Return (X, Y) of the center of cell containing provided text 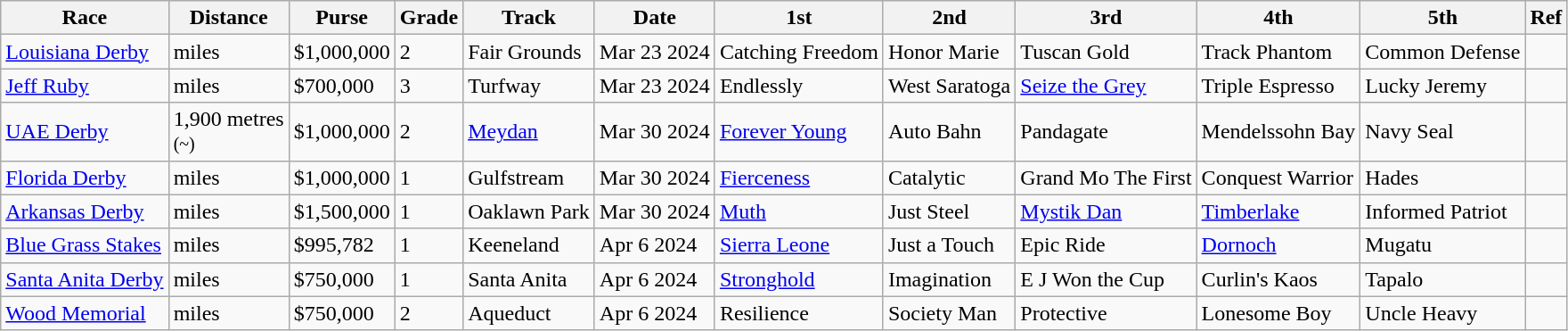
Conquest Warrior (1278, 178)
Tuscan Gold (1107, 52)
Epic Ride (1107, 245)
3rd (1107, 18)
Keeneland (529, 245)
Santa Anita Derby (85, 279)
Wood Memorial (85, 313)
Protective (1107, 313)
Track Phantom (1278, 52)
$1,500,000 (342, 211)
Oaklawn Park (529, 211)
Triple Espresso (1278, 86)
Muth (798, 211)
Lucky Jeremy (1443, 86)
$995,782 (342, 245)
Auto Bahn (949, 132)
Common Defense (1443, 52)
Imagination (949, 279)
E J Won the Cup (1107, 279)
4th (1278, 18)
Mystik Dan (1107, 211)
West Saratoga (949, 86)
Dornoch (1278, 245)
Fierceness (798, 178)
Tapalo (1443, 279)
Hades (1443, 178)
Jeff Ruby (85, 86)
Informed Patriot (1443, 211)
Blue Grass Stakes (85, 245)
Honor Marie (949, 52)
1st (798, 18)
Navy Seal (1443, 132)
Uncle Heavy (1443, 313)
Track (529, 18)
Pandagate (1107, 132)
Resilience (798, 313)
UAE Derby (85, 132)
Sierra Leone (798, 245)
2nd (949, 18)
Santa Anita (529, 279)
Arkansas Derby (85, 211)
Society Man (949, 313)
Purse (342, 18)
Lonesome Boy (1278, 313)
Mugatu (1443, 245)
Gulfstream (529, 178)
Endlessly (798, 86)
Mendelssohn Bay (1278, 132)
Distance (228, 18)
Date (654, 18)
Grand Mo The First (1107, 178)
5th (1443, 18)
Florida Derby (85, 178)
Catching Freedom (798, 52)
3 (429, 86)
Fair Grounds (529, 52)
Race (85, 18)
Aqueduct (529, 313)
Curlin's Kaos (1278, 279)
Meydan (529, 132)
1,900 metres(~) (228, 132)
Timberlake (1278, 211)
Louisiana Derby (85, 52)
Catalytic (949, 178)
Turfway (529, 86)
Forever Young (798, 132)
Stronghold (798, 279)
$700,000 (342, 86)
Just Steel (949, 211)
Grade (429, 18)
Just a Touch (949, 245)
Seize the Grey (1107, 86)
Ref (1547, 18)
